Locate the cell with the specified text and output its [X, Y] center coordinate. 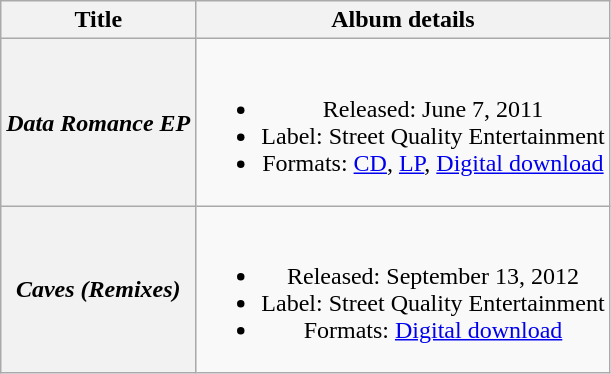
Released: June 7, 2011Label: Street Quality EntertainmentFormats: CD, LP, Digital download [403, 122]
Released: September 13, 2012Label: Street Quality EntertainmentFormats: Digital download [403, 290]
Caves (Remixes) [98, 290]
Data Romance EP [98, 122]
Title [98, 20]
Album details [403, 20]
